Output the (X, Y) coordinate of the center of the cell containing the given text.  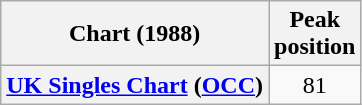
Peakposition (314, 34)
Chart (1988) (135, 34)
UK Singles Chart (OCC) (135, 85)
81 (314, 85)
